Provide the (x, y) coordinate of the cell's center where the given text is located.  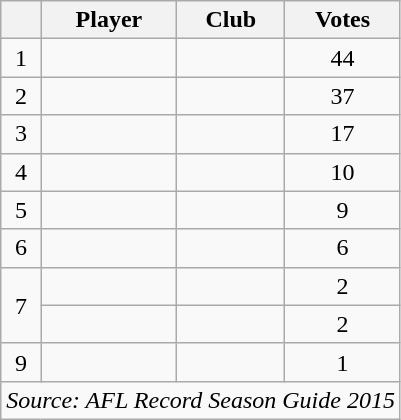
4 (21, 172)
10 (343, 172)
Source: AFL Record Season Guide 2015 (201, 400)
37 (343, 96)
Votes (343, 20)
7 (21, 305)
3 (21, 134)
5 (21, 210)
Player (109, 20)
17 (343, 134)
44 (343, 58)
Club (231, 20)
